Capture the cell that displays the provided text and extract its (x, y) central coordinate. 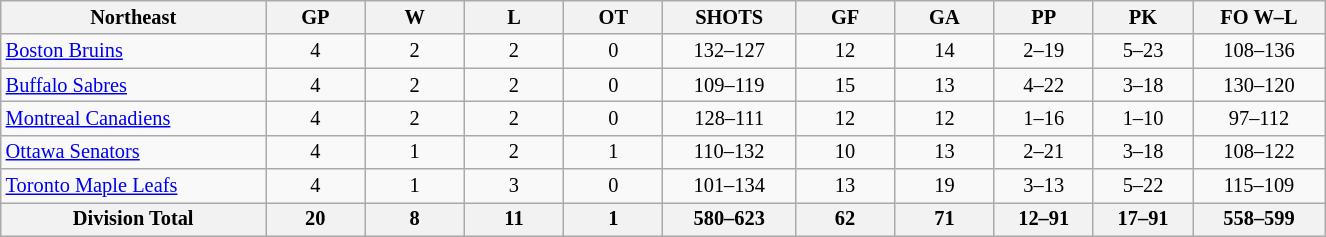
8 (414, 219)
GA (944, 17)
109–119 (729, 85)
5–22 (1142, 186)
Division Total (134, 219)
11 (514, 219)
14 (944, 51)
Toronto Maple Leafs (134, 186)
15 (844, 85)
580–623 (729, 219)
3 (514, 186)
108–136 (1260, 51)
110–132 (729, 152)
71 (944, 219)
17–91 (1142, 219)
132–127 (729, 51)
PP (1044, 17)
Northeast (134, 17)
1–10 (1142, 118)
Buffalo Sabres (134, 85)
SHOTS (729, 17)
1–16 (1044, 118)
108–122 (1260, 152)
Montreal Canadiens (134, 118)
10 (844, 152)
Boston Bruins (134, 51)
19 (944, 186)
130–120 (1260, 85)
GF (844, 17)
4–22 (1044, 85)
FO W–L (1260, 17)
2–19 (1044, 51)
62 (844, 219)
97–112 (1260, 118)
2–21 (1044, 152)
558–599 (1260, 219)
Ottawa Senators (134, 152)
101–134 (729, 186)
115–109 (1260, 186)
OT (614, 17)
12–91 (1044, 219)
20 (316, 219)
GP (316, 17)
L (514, 17)
128–111 (729, 118)
W (414, 17)
3–13 (1044, 186)
5–23 (1142, 51)
PK (1142, 17)
